Extract the [x, y] coordinate from the center of the cell holding the provided text.  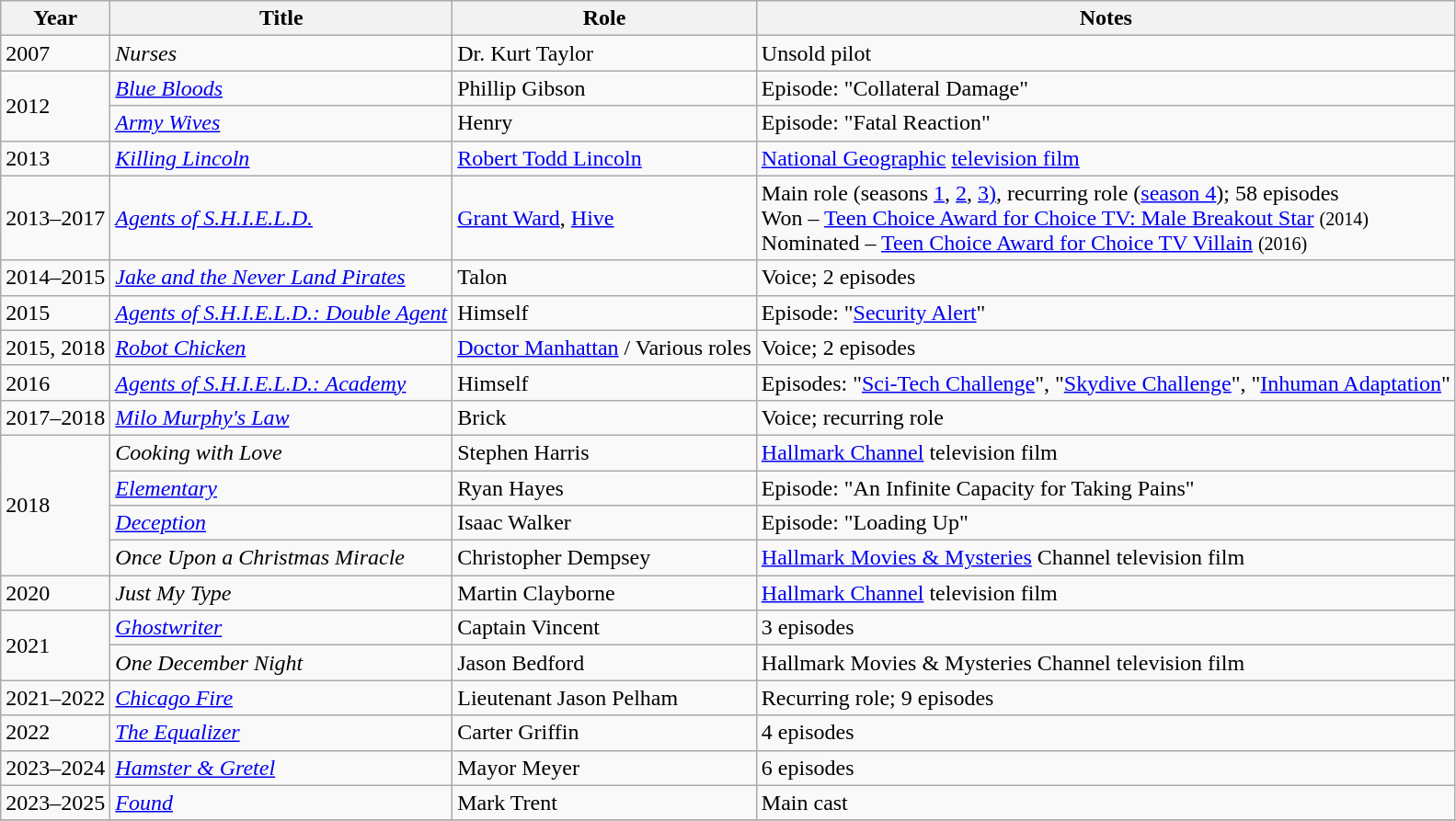
2015 [55, 313]
Deception [281, 523]
Brick [605, 417]
Stephen Harris [605, 452]
2016 [55, 382]
2013–2017 [55, 218]
Jake and the Never Land Pirates [281, 278]
Martin Clayborne [605, 593]
4 episodes [1106, 733]
Just My Type [281, 593]
Killing Lincoln [281, 158]
2023–2025 [55, 803]
2022 [55, 733]
2023–2024 [55, 768]
Jason Bedford [605, 663]
6 episodes [1106, 768]
Ryan Hayes [605, 488]
Episode: "An Infinite Capacity for Taking Pains" [1106, 488]
Episode: "Loading Up" [1106, 523]
2007 [55, 53]
Talon [605, 278]
2017–2018 [55, 417]
Ghostwriter [281, 628]
Main cast [1106, 803]
Agents of S.H.I.E.L.D.: Academy [281, 382]
Robert Todd Lincoln [605, 158]
Nurses [281, 53]
Army Wives [281, 123]
Role [605, 18]
Once Upon a Christmas Miracle [281, 558]
2018 [55, 505]
Lieutenant Jason Pelham [605, 698]
Hamster & Gretel [281, 768]
2014–2015 [55, 278]
Year [55, 18]
2020 [55, 593]
Notes [1106, 18]
Agents of S.H.I.E.L.D.: Double Agent [281, 313]
The Equalizer [281, 733]
Robot Chicken [281, 348]
Episode: "Collateral Damage" [1106, 88]
Christopher Dempsey [605, 558]
Episode: "Security Alert" [1106, 313]
3 episodes [1106, 628]
Isaac Walker [605, 523]
National Geographic television film [1106, 158]
2012 [55, 106]
One December Night [281, 663]
Title [281, 18]
Blue Bloods [281, 88]
Doctor Manhattan / Various roles [605, 348]
Mayor Meyer [605, 768]
2021–2022 [55, 698]
Dr. Kurt Taylor [605, 53]
Agents of S.H.I.E.L.D. [281, 218]
Found [281, 803]
Henry [605, 123]
2013 [55, 158]
Carter Griffin [605, 733]
Chicago Fire [281, 698]
Cooking with Love [281, 452]
Phillip Gibson [605, 88]
Recurring role; 9 episodes [1106, 698]
Voice; recurring role [1106, 417]
Milo Murphy's Law [281, 417]
Unsold pilot [1106, 53]
Episode: "Fatal Reaction" [1106, 123]
Elementary [281, 488]
Grant Ward, Hive [605, 218]
2015, 2018 [55, 348]
2021 [55, 645]
Episodes: "Sci-Tech Challenge", "Skydive Challenge", "Inhuman Adaptation" [1106, 382]
Mark Trent [605, 803]
Captain Vincent [605, 628]
